Detect which cell encompasses the target text, then output its [X, Y] center coordinate. 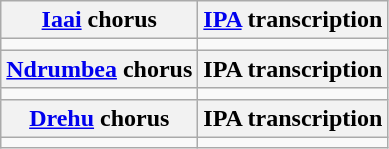
Ndrumbea chorus [100, 69]
Drehu chorus [100, 118]
Iaai chorus [100, 20]
